Detect which cell encompasses the target text, then output its (x, y) center coordinate. 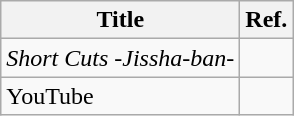
Ref. (266, 20)
Title (120, 20)
Short Cuts -Jissha-ban- (120, 58)
YouTube (120, 96)
